Determine the [x, y] coordinate at the center of the cell enclosing the given text.  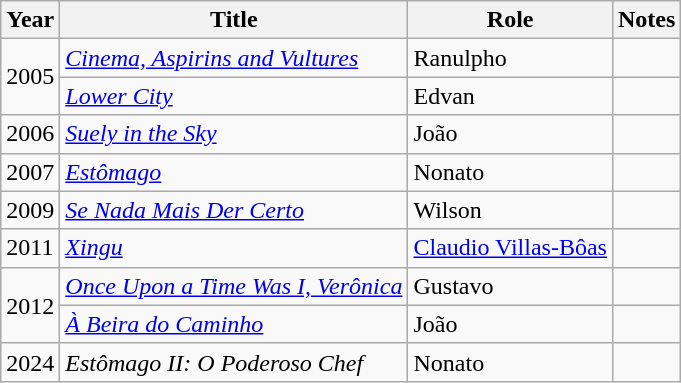
Role [510, 20]
Suely in the Sky [234, 134]
Claudio Villas-Bôas [510, 248]
Once Upon a Time Was I, Verônica [234, 286]
Title [234, 20]
2012 [30, 305]
2005 [30, 77]
2009 [30, 210]
Gustavo [510, 286]
Estômago [234, 172]
Lower City [234, 96]
Estômago II: O Poderoso Chef [234, 362]
Xingu [234, 248]
2007 [30, 172]
Edvan [510, 96]
Se Nada Mais Der Certo [234, 210]
Cinema, Aspirins and Vultures [234, 58]
2011 [30, 248]
Year [30, 20]
Ranulpho [510, 58]
Wilson [510, 210]
2006 [30, 134]
2024 [30, 362]
Notes [646, 20]
À Beira do Caminho [234, 324]
